Capture the cell that displays the provided text and extract its (X, Y) central coordinate. 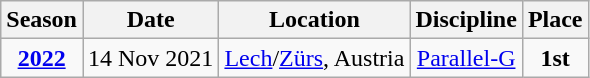
14 Nov 2021 (150, 58)
Parallel-G (466, 58)
Discipline (466, 20)
Location (314, 20)
1st (555, 58)
2022 (42, 58)
Lech/Zürs, Austria (314, 58)
Place (555, 20)
Date (150, 20)
Season (42, 20)
